Provide the (x, y) coordinate of the cell's center where the given text is located.  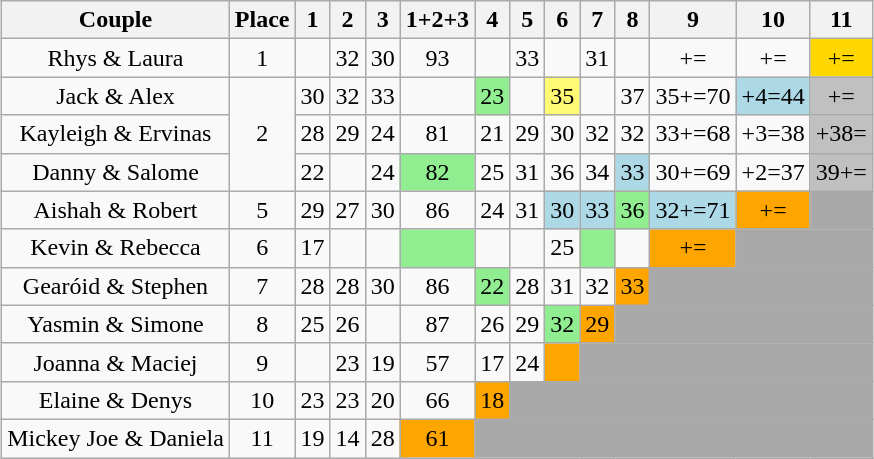
Jack & Alex (116, 96)
Rhys & Laura (116, 58)
30+=69 (693, 172)
+3=38 (773, 134)
37 (632, 96)
32+=71 (693, 210)
87 (437, 324)
27 (348, 210)
21 (492, 134)
20 (382, 400)
+2=37 (773, 172)
Joanna & Maciej (116, 362)
33+=68 (693, 134)
Aishah & Robert (116, 210)
14 (348, 438)
Yasmin & Simone (116, 324)
82 (437, 172)
Couple (116, 20)
Kayleigh & Ervinas (116, 134)
Kevin & Rebecca (116, 248)
3 (382, 20)
Danny & Salome (116, 172)
35+=70 (693, 96)
34 (598, 172)
39+= (841, 172)
+38= (841, 134)
66 (437, 400)
61 (437, 438)
+4=44 (773, 96)
93 (437, 58)
Gearóid & Stephen (116, 286)
Elaine & Denys (116, 400)
1+2+3 (437, 20)
81 (437, 134)
57 (437, 362)
35 (562, 96)
18 (492, 400)
Place (262, 20)
Mickey Joe & Daniela (116, 438)
4 (492, 20)
